Output the (x, y) coordinate of the center of the cell containing the given text.  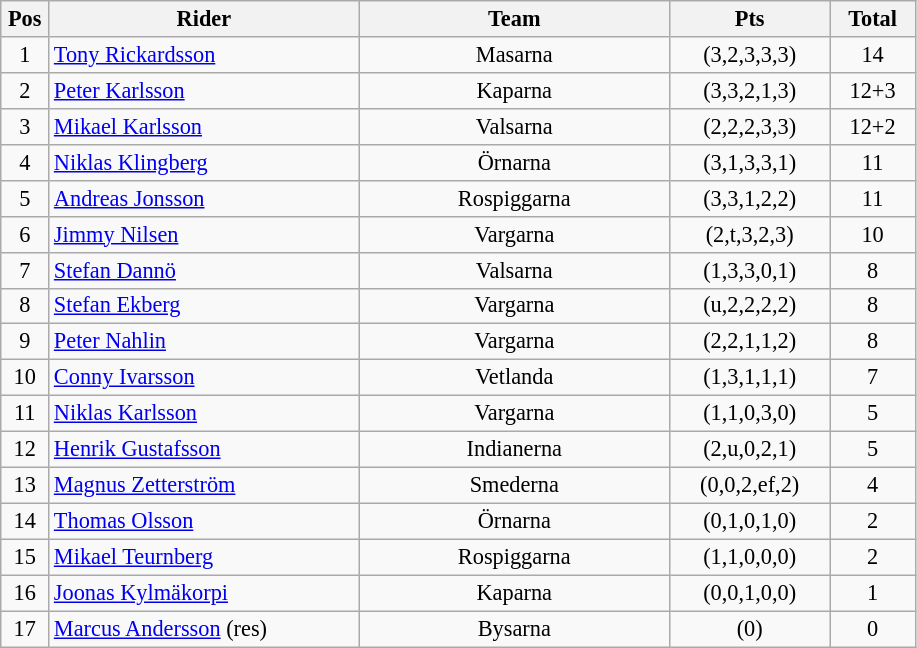
Joonas Kylmäkorpi (204, 593)
Niklas Klingberg (204, 162)
15 (25, 557)
(0,0,1,0,0) (749, 593)
Thomas Olsson (204, 521)
Peter Nahlin (204, 342)
13 (25, 485)
Pos (25, 19)
9 (25, 342)
(1,3,3,0,1) (749, 270)
Stefan Dannö (204, 270)
Niklas Karlsson (204, 414)
Magnus Zetterström (204, 485)
(2,u,0,2,1) (749, 450)
Peter Karlsson (204, 90)
(2,2,2,3,3) (749, 126)
Mikael Teurnberg (204, 557)
(3,1,3,3,1) (749, 162)
12 (25, 450)
Mikael Karlsson (204, 126)
(u,2,2,2,2) (749, 306)
(2,2,1,1,2) (749, 342)
Marcus Andersson (res) (204, 629)
(3,3,1,2,2) (749, 198)
(0,0,2,ef,2) (749, 485)
Pts (749, 19)
6 (25, 234)
Tony Rickardsson (204, 55)
Masarna (514, 55)
Bysarna (514, 629)
(0) (749, 629)
(0,1,0,1,0) (749, 521)
Stefan Ekberg (204, 306)
0 (872, 629)
Andreas Jonsson (204, 198)
(1,1,0,0,0) (749, 557)
Rider (204, 19)
(1,3,1,1,1) (749, 378)
Jimmy Nilsen (204, 234)
Total (872, 19)
(3,3,2,1,3) (749, 90)
(3,2,3,3,3) (749, 55)
(1,1,0,3,0) (749, 414)
Henrik Gustafsson (204, 450)
Conny Ivarsson (204, 378)
3 (25, 126)
(2,t,3,2,3) (749, 234)
Team (514, 19)
Indianerna (514, 450)
12+3 (872, 90)
17 (25, 629)
12+2 (872, 126)
Smederna (514, 485)
16 (25, 593)
Vetlanda (514, 378)
